From the cell containing the given text, extract its center point as [X, Y] coordinate. 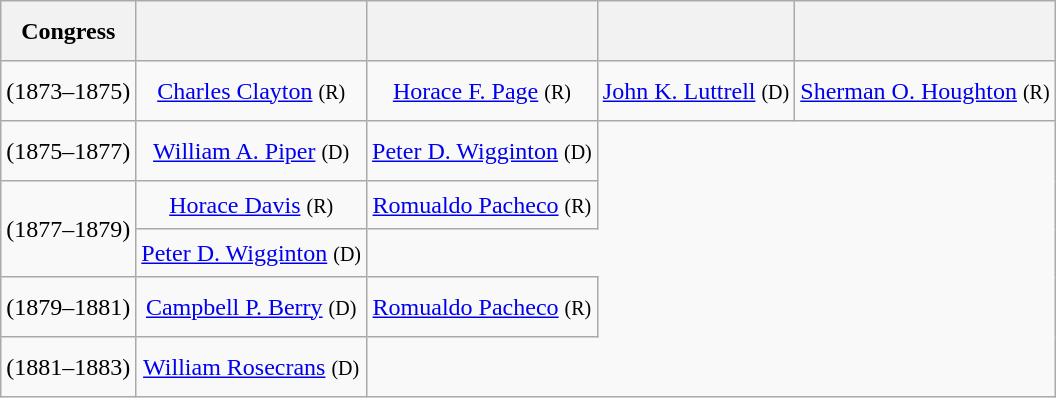
William Rosecrans (D) [252, 367]
William A. Piper (D) [252, 151]
(1875–1877) [68, 151]
(1873–1875) [68, 91]
Charles Clayton (R) [252, 91]
Campbell P. Berry (D) [252, 307]
Sherman O. Houghton (R) [925, 91]
(1881–1883) [68, 367]
Horace F. Page (R) [482, 91]
Congress [68, 31]
Horace Davis (R) [252, 205]
(1879–1881) [68, 307]
(1877–1879) [68, 229]
John K. Luttrell (D) [696, 91]
